Return (X, Y) of the center of cell containing provided text 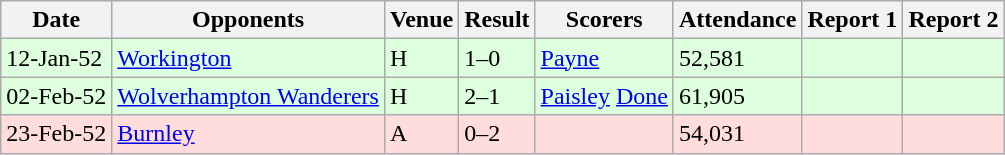
Result (497, 20)
61,905 (737, 96)
1–0 (497, 58)
Opponents (248, 20)
Venue (421, 20)
12-Jan-52 (56, 58)
A (421, 134)
Scorers (604, 20)
Wolverhampton Wanderers (248, 96)
Date (56, 20)
54,031 (737, 134)
0–2 (497, 134)
02-Feb-52 (56, 96)
23-Feb-52 (56, 134)
Attendance (737, 20)
Paisley Done (604, 96)
Report 1 (852, 20)
Payne (604, 58)
2–1 (497, 96)
Report 2 (954, 20)
Workington (248, 58)
Burnley (248, 134)
52,581 (737, 58)
